Detect which cell encompasses the target text, then output its [X, Y] center coordinate. 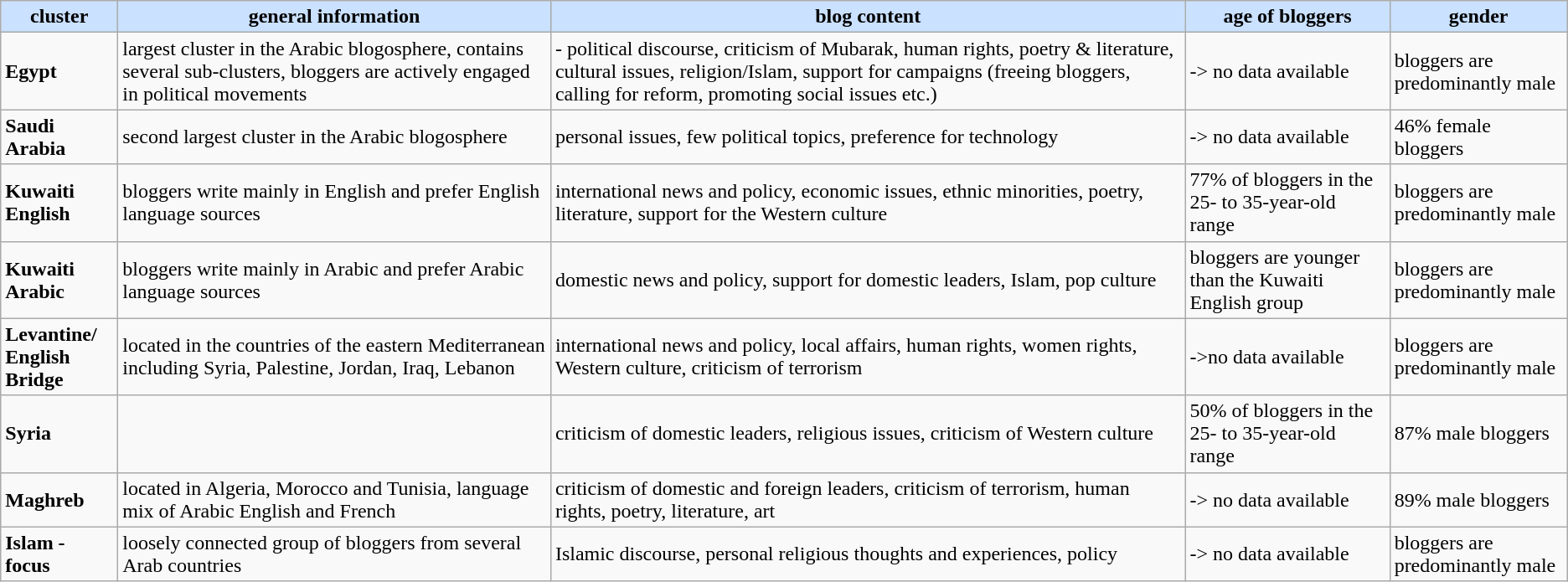
largest cluster in the Arabic blogosphere, contains several sub-clusters, bloggers are actively engaged in political movements [335, 71]
Egypt [59, 71]
cluster [59, 17]
second largest cluster in the Arabic blogosphere [335, 137]
blog content [868, 17]
criticism of domestic and foreign leaders, criticism of terrorism, human rights, poetry, literature, art [868, 499]
general information [335, 17]
Levantine/English Bridge [59, 357]
Kuwaiti English [59, 203]
->no data available [1287, 357]
Islam - focus [59, 554]
Syria [59, 434]
gender [1478, 17]
50% of bloggers in the 25- to 35-year-old range [1287, 434]
international news and policy, local affairs, human rights, women rights, Western culture, criticism of terrorism [868, 357]
criticism of domestic leaders, religious issues, criticism of Western culture [868, 434]
domestic news and policy, support for domestic leaders, Islam, pop culture [868, 280]
bloggers write mainly in Arabic and prefer Arabic language sources [335, 280]
bloggers write mainly in English and prefer English language sources [335, 203]
Saudi Arabia [59, 137]
87% male bloggers [1478, 434]
loosely connected group of bloggers from several Arab countries [335, 554]
Islamic discourse, personal religious thoughts and experiences, policy [868, 554]
Kuwaiti Arabic [59, 280]
age of bloggers [1287, 17]
89% male bloggers [1478, 499]
international news and policy, economic issues, ethnic minorities, poetry, literature, support for the Western culture [868, 203]
46% female bloggers [1478, 137]
located in the countries of the eastern Mediterranean including Syria, Palestine, Jordan, Iraq, Lebanon [335, 357]
bloggers are younger than the Kuwaiti English group [1287, 280]
77% of bloggers in the 25- to 35-year-old range [1287, 203]
located in Algeria, Morocco and Tunisia, language mix of Arabic English and French [335, 499]
Maghreb [59, 499]
personal issues, few political topics, preference for technology [868, 137]
